For the text-containing cell, return its midpoint in [X, Y] coordinate format. 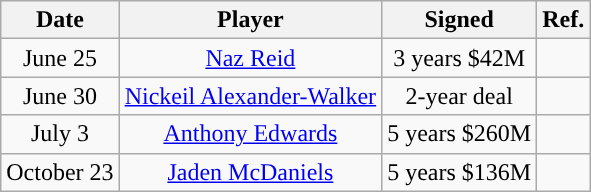
Nickeil Alexander-Walker [250, 96]
June 30 [60, 96]
Naz Reid [250, 58]
Signed [460, 20]
June 25 [60, 58]
October 23 [60, 172]
July 3 [60, 134]
Jaden McDaniels [250, 172]
3 years $42M [460, 58]
Anthony Edwards [250, 134]
2-year deal [460, 96]
Ref. [564, 20]
5 years $260M [460, 134]
Date [60, 20]
5 years $136M [460, 172]
Player [250, 20]
